Identify which cell holds the provided text, then report its (X, Y) central coordinate. 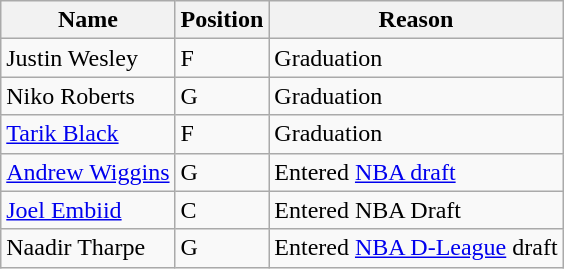
Entered NBA Draft (416, 210)
Naadir Tharpe (88, 248)
Position (222, 20)
Entered NBA draft (416, 172)
Tarik Black (88, 134)
Joel Embiid (88, 210)
Reason (416, 20)
Niko Roberts (88, 96)
Andrew Wiggins (88, 172)
Entered NBA D-League draft (416, 248)
C (222, 210)
Name (88, 20)
Justin Wesley (88, 58)
